Return the (x, y) coordinate for the center point of the cell that contains the specified text.  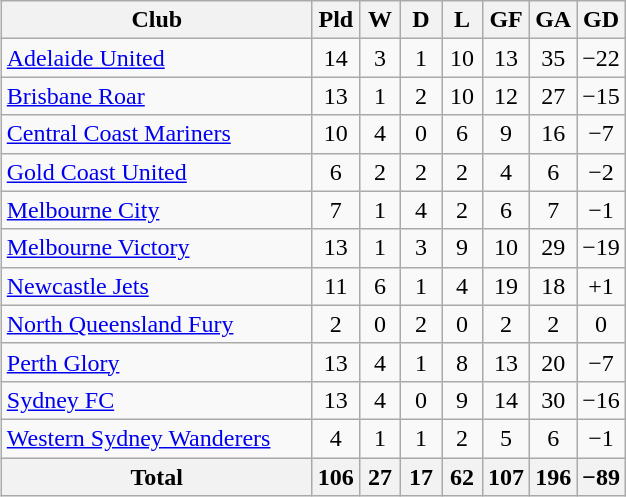
29 (554, 248)
GD (602, 20)
Central Coast Mariners (156, 134)
16 (554, 134)
Perth Glory (156, 362)
Pld (336, 20)
GF (506, 20)
Brisbane Roar (156, 96)
D (420, 20)
5 (506, 438)
18 (554, 286)
11 (336, 286)
Gold Coast United (156, 172)
30 (554, 400)
19 (506, 286)
Adelaide United (156, 58)
35 (554, 58)
12 (506, 96)
106 (336, 477)
+1 (602, 286)
Melbourne Victory (156, 248)
20 (554, 362)
107 (506, 477)
Club (156, 20)
Total (156, 477)
Sydney FC (156, 400)
L (462, 20)
GA (554, 20)
Melbourne City (156, 210)
North Queensland Fury (156, 324)
W (380, 20)
196 (554, 477)
8 (462, 362)
Western Sydney Wanderers (156, 438)
−19 (602, 248)
−22 (602, 58)
−89 (602, 477)
−15 (602, 96)
−16 (602, 400)
Newcastle Jets (156, 286)
62 (462, 477)
−2 (602, 172)
17 (420, 477)
